From the cell containing the given text, extract its center point as (X, Y) coordinate. 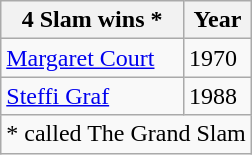
4 Slam wins * (92, 20)
Margaret Court (92, 58)
1988 (218, 96)
* called The Grand Slam (126, 134)
Year (218, 20)
1970 (218, 58)
Steffi Graf (92, 96)
